Extract the [X, Y] coordinate from the center of the cell holding the provided text.  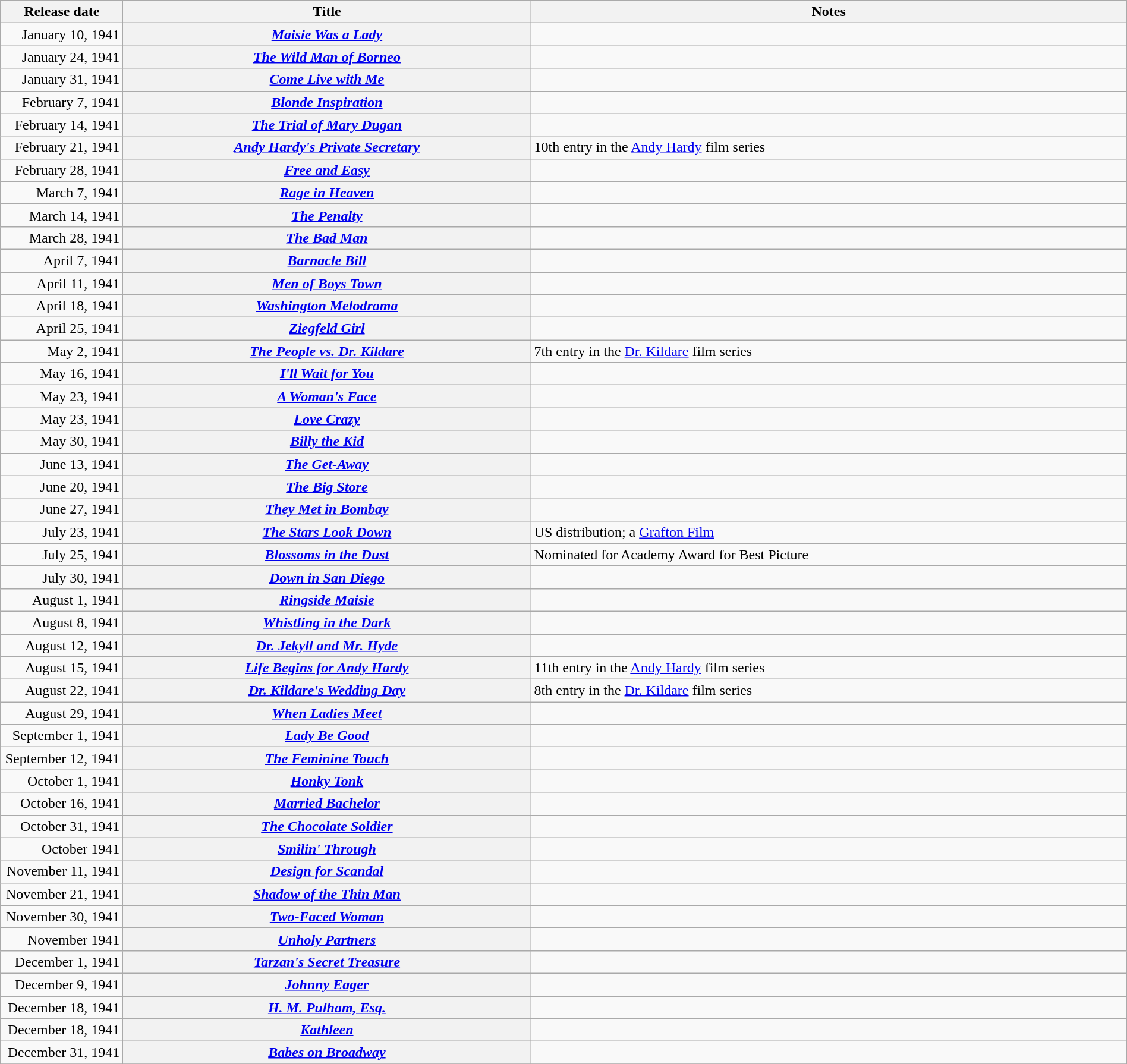
10th entry in the Andy Hardy film series [829, 147]
August 15, 1941 [62, 668]
7th entry in the Dr. Kildare film series [829, 351]
The Penalty [327, 215]
December 31, 1941 [62, 1053]
May 2, 1941 [62, 351]
The Get-Away [327, 464]
I'll Wait for You [327, 374]
August 22, 1941 [62, 691]
March 14, 1941 [62, 215]
March 28, 1941 [62, 238]
Shadow of the Thin Man [327, 894]
The Feminine Touch [327, 758]
8th entry in the Dr. Kildare film series [829, 691]
January 31, 1941 [62, 80]
Johnny Eager [327, 984]
December 9, 1941 [62, 984]
Come Live with Me [327, 80]
Men of Boys Town [327, 284]
Married Bachelor [327, 804]
Lady Be Good [327, 736]
Ziegfeld Girl [327, 329]
Kathleen [327, 1030]
The Bad Man [327, 238]
January 10, 1941 [62, 34]
The Wild Man of Borneo [327, 57]
The Trial of Mary Dugan [327, 125]
June 13, 1941 [62, 464]
Rage in Heaven [327, 193]
Design for Scandal [327, 871]
October 31, 1941 [62, 826]
Love Crazy [327, 419]
November 30, 1941 [62, 917]
April 25, 1941 [62, 329]
Honky Tonk [327, 781]
Tarzan's Secret Treasure [327, 962]
July 25, 1941 [62, 555]
December 1, 1941 [62, 962]
Life Begins for Andy Hardy [327, 668]
US distribution; a Grafton Film [829, 532]
Washington Melodrama [327, 306]
Free and Easy [327, 170]
February 14, 1941 [62, 125]
Maisie Was a Lady [327, 34]
Title [327, 12]
They Met in Bombay [327, 509]
November 21, 1941 [62, 894]
April 18, 1941 [62, 306]
Down in San Diego [327, 577]
January 24, 1941 [62, 57]
October 16, 1941 [62, 804]
Dr. Jekyll and Mr. Hyde [327, 645]
The Big Store [327, 487]
Notes [829, 12]
The Stars Look Down [327, 532]
Billy the Kid [327, 442]
Whistling in the Dark [327, 622]
Babes on Broadway [327, 1053]
May 30, 1941 [62, 442]
The People vs. Dr. Kildare [327, 351]
February 28, 1941 [62, 170]
October 1941 [62, 849]
11th entry in the Andy Hardy film series [829, 668]
September 1, 1941 [62, 736]
Blonde Inspiration [327, 102]
Nominated for Academy Award for Best Picture [829, 555]
July 23, 1941 [62, 532]
August 12, 1941 [62, 645]
February 7, 1941 [62, 102]
November 11, 1941 [62, 871]
H. M. Pulham, Esq. [327, 1008]
When Ladies Meet [327, 713]
March 7, 1941 [62, 193]
Dr. Kildare's Wedding Day [327, 691]
A Woman's Face [327, 396]
February 21, 1941 [62, 147]
June 27, 1941 [62, 509]
July 30, 1941 [62, 577]
August 8, 1941 [62, 622]
Unholy Partners [327, 939]
September 12, 1941 [62, 758]
June 20, 1941 [62, 487]
Smilin' Through [327, 849]
May 16, 1941 [62, 374]
August 29, 1941 [62, 713]
April 7, 1941 [62, 260]
August 1, 1941 [62, 600]
October 1, 1941 [62, 781]
Barnacle Bill [327, 260]
Release date [62, 12]
Blossoms in the Dust [327, 555]
The Chocolate Soldier [327, 826]
Two-Faced Woman [327, 917]
Ringside Maisie [327, 600]
November 1941 [62, 939]
Andy Hardy's Private Secretary [327, 147]
April 11, 1941 [62, 284]
